Detect which cell encompasses the target text, then output its [X, Y] center coordinate. 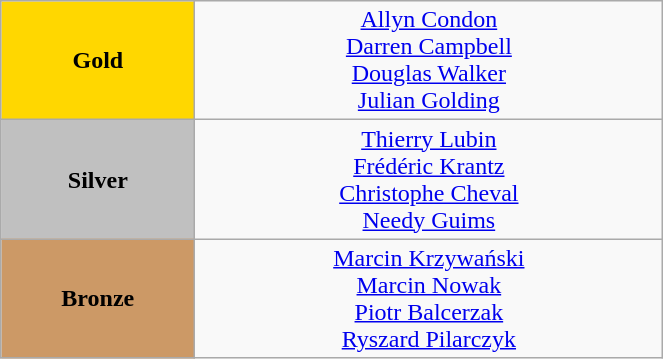
Thierry LubinFrédéric KrantzChristophe ChevalNeedy Guims [429, 180]
Allyn CondonDarren CampbellDouglas WalkerJulian Golding [429, 60]
Bronze [98, 298]
Silver [98, 180]
Gold [98, 60]
Marcin KrzywańskiMarcin NowakPiotr BalcerzakRyszard Pilarczyk [429, 298]
